Identify which cell holds the provided text, then report its [X, Y] central coordinate. 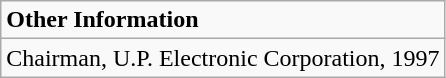
Other Information [223, 20]
Chairman, U.P. Electronic Corporation, 1997 [223, 58]
